Return the (x, y) coordinate for the center point of the cell that contains the specified text.  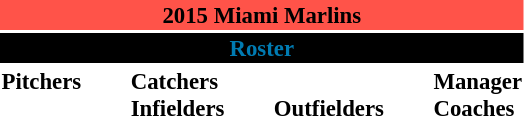
Roster (262, 48)
2015 Miami Marlins (262, 15)
